Identify which cell holds the provided text, then report its [x, y] central coordinate. 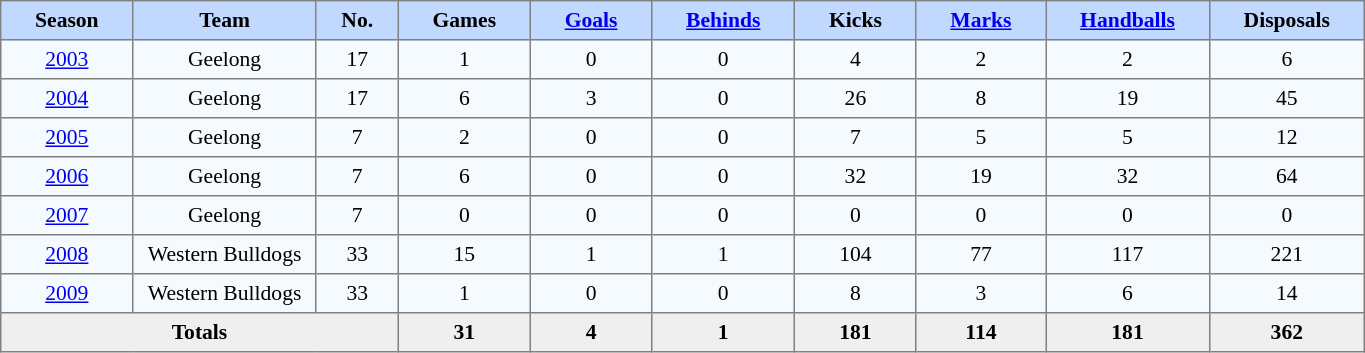
221 [1286, 254]
117 [1128, 254]
Games [464, 20]
14 [1286, 294]
Marks [981, 20]
26 [856, 98]
Behinds [724, 20]
45 [1286, 98]
2007 [67, 216]
Goals [590, 20]
2006 [67, 176]
2008 [67, 254]
362 [1286, 332]
2003 [67, 60]
Kicks [856, 20]
31 [464, 332]
15 [464, 254]
12 [1286, 138]
2005 [67, 138]
2004 [67, 98]
114 [981, 332]
64 [1286, 176]
Handballs [1128, 20]
2009 [67, 294]
Totals [200, 332]
Team [224, 20]
77 [981, 254]
104 [856, 254]
Disposals [1286, 20]
Season [67, 20]
No. [357, 20]
